Return [X, Y] of the center of cell containing provided text 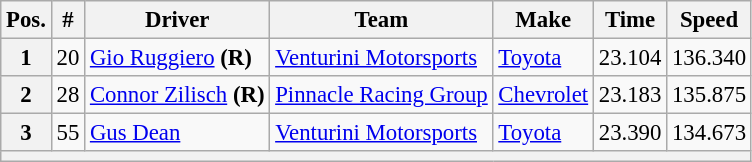
136.340 [710, 58]
28 [68, 95]
Chevrolet [543, 95]
134.673 [710, 133]
Driver [178, 20]
Pos. [26, 20]
Speed [710, 20]
Pinnacle Racing Group [382, 95]
Gus Dean [178, 133]
# [68, 20]
Team [382, 20]
Connor Zilisch (R) [178, 95]
135.875 [710, 95]
3 [26, 133]
Gio Ruggiero (R) [178, 58]
55 [68, 133]
2 [26, 95]
Make [543, 20]
23.390 [630, 133]
20 [68, 58]
23.183 [630, 95]
1 [26, 58]
23.104 [630, 58]
Time [630, 20]
